Output the [X, Y] coordinate of the center of the cell containing the given text.  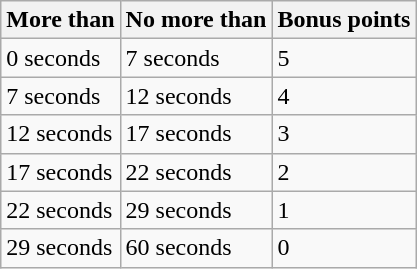
4 [344, 96]
2 [344, 172]
1 [344, 210]
0 [344, 248]
More than [60, 20]
5 [344, 58]
No more than [196, 20]
0 seconds [60, 58]
60 seconds [196, 248]
3 [344, 134]
Bonus points [344, 20]
